Locate the cell with the specified text and output its [X, Y] center coordinate. 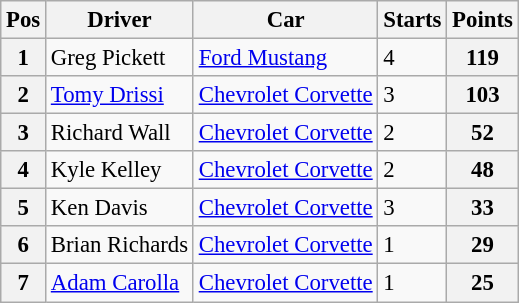
103 [482, 95]
48 [482, 170]
Greg Pickett [120, 58]
Points [482, 20]
Richard Wall [120, 133]
6 [24, 245]
Car [286, 20]
33 [482, 208]
Tomy Drissi [120, 95]
Kyle Kelley [120, 170]
5 [24, 208]
Ken Davis [120, 208]
29 [482, 245]
Adam Carolla [120, 283]
Starts [412, 20]
7 [24, 283]
Ford Mustang [286, 58]
Brian Richards [120, 245]
Driver [120, 20]
52 [482, 133]
25 [482, 283]
119 [482, 58]
Pos [24, 20]
